From the cell containing the given text, extract its center point as [x, y] coordinate. 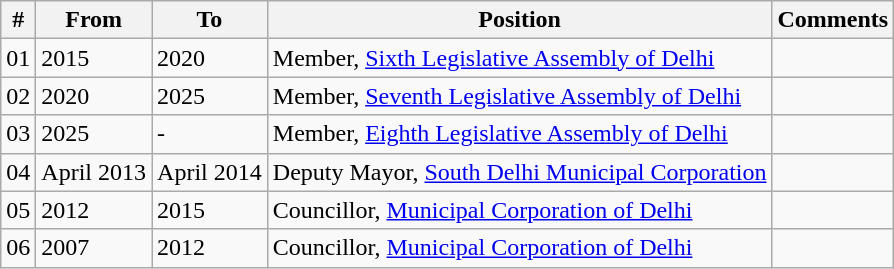
Member, Sixth Legislative Assembly of Delhi [520, 58]
02 [18, 96]
05 [18, 210]
To [210, 20]
Deputy Mayor, South Delhi Municipal Corporation [520, 172]
Member, Eighth Legislative Assembly of Delhi [520, 134]
April 2014 [210, 172]
2007 [94, 248]
03 [18, 134]
Member, Seventh Legislative Assembly of Delhi [520, 96]
06 [18, 248]
From [94, 20]
- [210, 134]
April 2013 [94, 172]
04 [18, 172]
Position [520, 20]
Comments [833, 20]
# [18, 20]
01 [18, 58]
